Provide the [X, Y] coordinate of the cell's center where the given text is located.  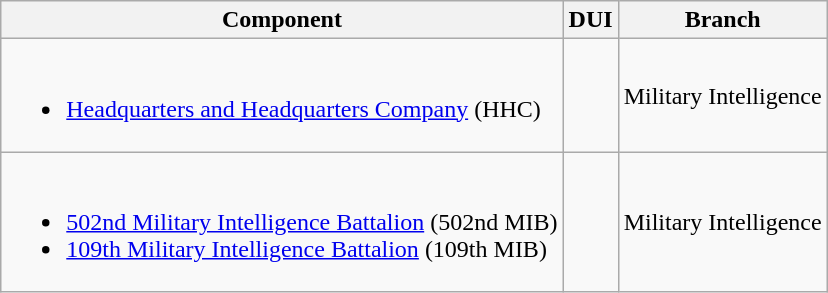
502nd Military Intelligence Battalion (502nd MIB)109th Military Intelligence Battalion (109th MIB) [282, 222]
Headquarters and Headquarters Company (HHC) [282, 96]
DUI [590, 20]
Branch [722, 20]
Component [282, 20]
